Find where the given text appears and provide that cell's center as (x, y) coordinate. 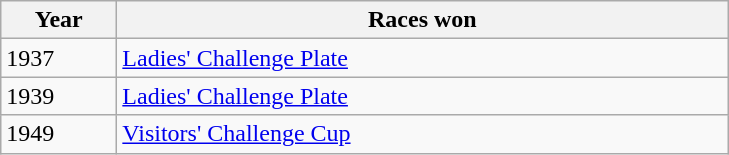
1949 (59, 134)
Year (59, 20)
1937 (59, 58)
Races won (422, 20)
Visitors' Challenge Cup (422, 134)
1939 (59, 96)
